Output the [x, y] coordinate of the center of the cell containing the given text.  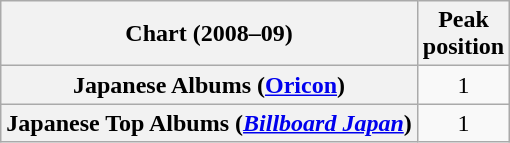
Chart (2008–09) [210, 34]
Peakposition [463, 34]
Japanese Albums (Oricon) [210, 85]
Japanese Top Albums (Billboard Japan) [210, 123]
